Determine the [x, y] coordinate at the center of the cell enclosing the given text.  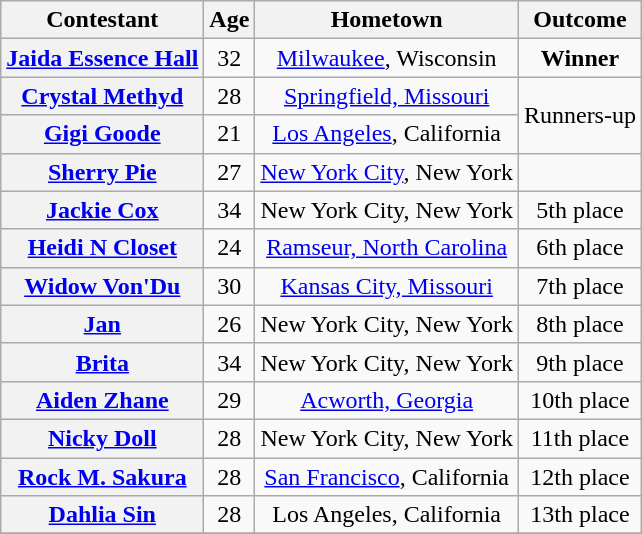
12th place [580, 477]
6th place [580, 248]
Gigi Goode [102, 134]
Acworth, Georgia [387, 400]
Jackie Cox [102, 210]
26 [230, 324]
8th place [580, 324]
13th place [580, 515]
24 [230, 248]
9th place [580, 362]
San Francisco, California [387, 477]
Nicky Doll [102, 438]
27 [230, 172]
Heidi N Closet [102, 248]
Winner [580, 58]
Aiden Zhane [102, 400]
Outcome [580, 20]
Jaida Essence Hall [102, 58]
Jan [102, 324]
29 [230, 400]
5th place [580, 210]
Runners-up [580, 115]
32 [230, 58]
Sherry Pie [102, 172]
Hometown [387, 20]
11th place [580, 438]
21 [230, 134]
10th place [580, 400]
Ramseur, North Carolina [387, 248]
Widow Von'Du [102, 286]
7th place [580, 286]
Brita [102, 362]
Dahlia Sin [102, 515]
Kansas City, Missouri [387, 286]
Age [230, 20]
Springfield, Missouri [387, 96]
Crystal Methyd [102, 96]
30 [230, 286]
Milwaukee, Wisconsin [387, 58]
Contestant [102, 20]
Rock M. Sakura [102, 477]
